Locate the cell with the specified text and output its (X, Y) center coordinate. 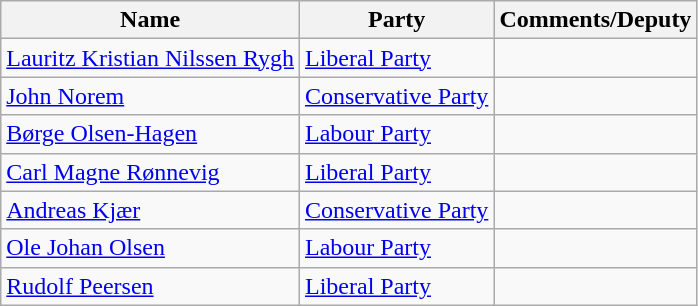
Andreas Kjær (150, 210)
Party (396, 20)
Lauritz Kristian Nilssen Rygh (150, 58)
John Norem (150, 96)
Name (150, 20)
Carl Magne Rønnevig (150, 172)
Ole Johan Olsen (150, 248)
Børge Olsen-Hagen (150, 134)
Comments/Deputy (596, 20)
Rudolf Peersen (150, 286)
